Capture the cell that displays the provided text and extract its (x, y) central coordinate. 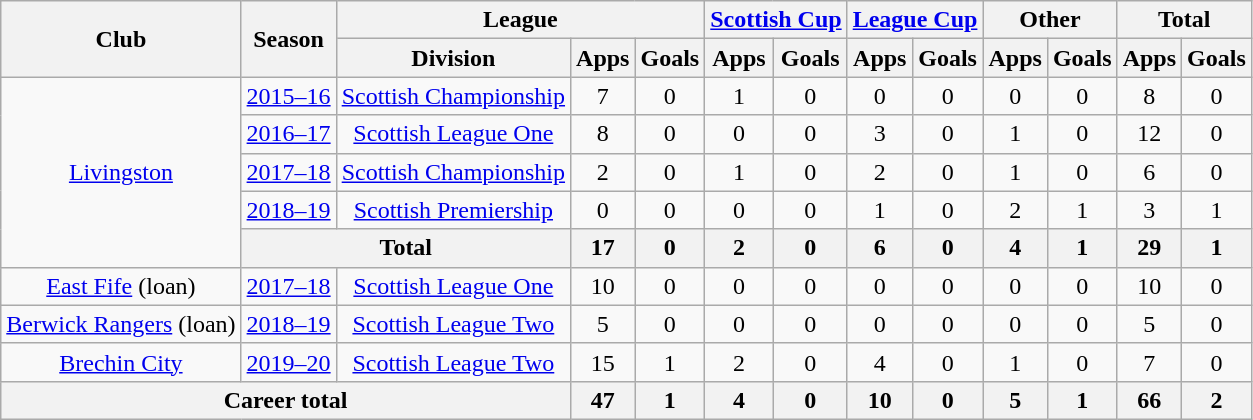
2015–16 (288, 96)
29 (1149, 248)
Other (1050, 20)
2019–20 (288, 362)
Career total (286, 400)
Livingston (121, 172)
12 (1149, 134)
15 (603, 362)
League Cup (915, 20)
Scottish Premiership (453, 210)
East Fife (loan) (121, 286)
Berwick Rangers (loan) (121, 324)
Season (288, 39)
Club (121, 39)
2016–17 (288, 134)
66 (1149, 400)
17 (603, 248)
League (520, 20)
Scottish Cup (776, 20)
47 (603, 400)
Division (453, 58)
Brechin City (121, 362)
